Provide the (x, y) coordinate of the cell's center where the given text is located.  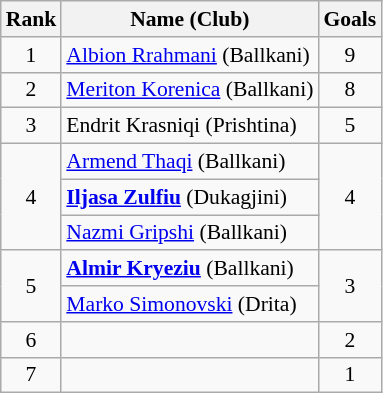
7 (32, 375)
Almir Kryeziu (Ballkani) (190, 269)
Endrit Krasniqi (Prishtina) (190, 126)
Iljasa Zulfiu (Dukagjini) (190, 197)
6 (32, 340)
Meriton Korenica (Ballkani) (190, 90)
Goals (350, 19)
9 (350, 55)
Albion Rrahmani (Ballkani) (190, 55)
Armend Thaqi (Ballkani) (190, 162)
8 (350, 90)
Rank (32, 19)
Name (Club) (190, 19)
Marko Simonovski (Drita) (190, 304)
Nazmi Gripshi (Ballkani) (190, 233)
